Detect which cell encompasses the target text, then output its (x, y) center coordinate. 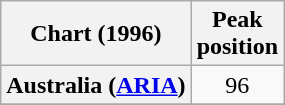
Chart (1996) (96, 34)
Australia (ARIA) (96, 85)
Peakposition (237, 34)
96 (237, 85)
